Pinpoint the cell where the given text exists, returning its [x, y] midpoint coordinate. 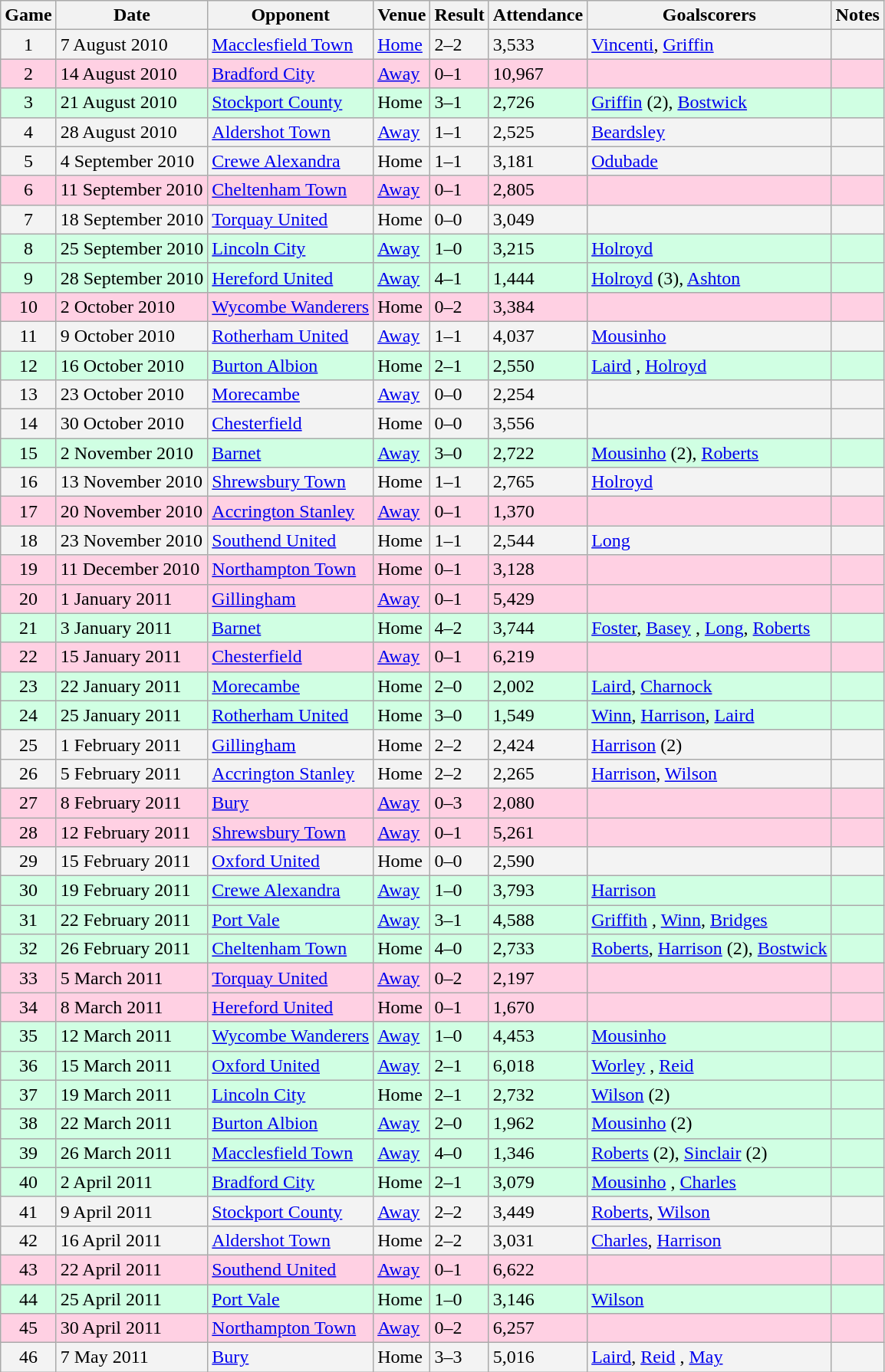
3,533 [538, 44]
28 September 2010 [132, 277]
5 [28, 161]
Roberts (2), Sinclair (2) [709, 1153]
2,550 [538, 366]
Date [132, 15]
Opponent [291, 15]
30 [28, 891]
7 [28, 219]
4 September 2010 [132, 161]
28 August 2010 [132, 132]
Harrison (2) [709, 744]
42 [28, 1240]
4,453 [538, 1036]
16 October 2010 [132, 366]
1 January 2011 [132, 599]
Wilson [709, 1299]
3–3 [459, 1357]
28 [28, 832]
8 [28, 248]
Harrison, Wilson [709, 773]
5 February 2011 [132, 773]
15 [28, 453]
14 [28, 424]
2 November 2010 [132, 453]
13 November 2010 [132, 482]
3,793 [538, 891]
37 [28, 1095]
22 April 2011 [132, 1269]
7 August 2010 [132, 44]
2,732 [538, 1095]
3,146 [538, 1299]
34 [28, 1007]
4–1 [459, 277]
2,726 [538, 103]
15 January 2011 [132, 657]
Wilson (2) [709, 1095]
12 February 2011 [132, 832]
Roberts, Harrison (2), Bostwick [709, 949]
Laird, Charnock [709, 686]
Long [709, 540]
1,670 [538, 1007]
1 [28, 44]
2,765 [538, 482]
2,722 [538, 453]
2,733 [538, 949]
9 [28, 277]
8 March 2011 [132, 1007]
3,049 [538, 219]
22 February 2011 [132, 920]
19 March 2011 [132, 1095]
2,590 [538, 862]
Notes [857, 15]
3,079 [538, 1182]
20 [28, 599]
2,254 [538, 395]
Laird , Holroyd [709, 366]
6,257 [538, 1328]
2,544 [538, 540]
2 April 2011 [132, 1182]
Mousinho , Charles [709, 1182]
Foster, Basey , Long, Roberts [709, 628]
25 September 2010 [132, 248]
12 March 2011 [132, 1036]
Game [28, 15]
3 January 2011 [132, 628]
1,346 [538, 1153]
2 October 2010 [132, 307]
2,424 [538, 744]
Mousinho (2), Roberts [709, 453]
Harrison [709, 891]
36 [28, 1065]
2,197 [538, 978]
39 [28, 1153]
15 February 2011 [132, 862]
1,962 [538, 1124]
22 January 2011 [132, 686]
9 April 2011 [132, 1211]
2,525 [538, 132]
30 April 2011 [132, 1328]
Winn, Harrison, Laird [709, 715]
12 [28, 366]
20 November 2010 [132, 511]
Griffith , Winn, Bridges [709, 920]
2,002 [538, 686]
6,219 [538, 657]
25 January 2011 [132, 715]
5,429 [538, 599]
41 [28, 1211]
1 February 2011 [132, 744]
4 [28, 132]
14 August 2010 [132, 74]
0–3 [459, 803]
Odubade [709, 161]
26 February 2011 [132, 949]
10 [28, 307]
Vincenti, Griffin [709, 44]
46 [28, 1357]
10,967 [538, 74]
11 December 2010 [132, 569]
24 [28, 715]
40 [28, 1182]
Worley , Reid [709, 1065]
6 [28, 190]
Mousinho (2) [709, 1124]
18 September 2010 [132, 219]
4,037 [538, 336]
9 October 2010 [132, 336]
22 [28, 657]
33 [28, 978]
Venue [402, 15]
18 [28, 540]
30 October 2010 [132, 424]
15 March 2011 [132, 1065]
3,215 [538, 248]
1,370 [538, 511]
25 [28, 744]
8 February 2011 [132, 803]
3,744 [538, 628]
Goalscorers [709, 15]
3,031 [538, 1240]
Laird, Reid , May [709, 1357]
25 April 2011 [132, 1299]
17 [28, 511]
13 [28, 395]
32 [28, 949]
27 [28, 803]
38 [28, 1124]
23 October 2010 [132, 395]
3,556 [538, 424]
29 [28, 862]
23 [28, 686]
22 March 2011 [132, 1124]
16 [28, 482]
45 [28, 1328]
21 [28, 628]
2,080 [538, 803]
26 March 2011 [132, 1153]
Attendance [538, 15]
3,128 [538, 569]
2,805 [538, 190]
11 [28, 336]
35 [28, 1036]
5 March 2011 [132, 978]
1,444 [538, 277]
19 [28, 569]
7 May 2011 [132, 1357]
3,449 [538, 1211]
21 August 2010 [132, 103]
23 November 2010 [132, 540]
16 April 2011 [132, 1240]
5,261 [538, 832]
Griffin (2), Bostwick [709, 103]
19 February 2011 [132, 891]
26 [28, 773]
6,622 [538, 1269]
6,018 [538, 1065]
11 September 2010 [132, 190]
3 [28, 103]
43 [28, 1269]
4,588 [538, 920]
3,181 [538, 161]
Beardsley [709, 132]
5,016 [538, 1357]
31 [28, 920]
44 [28, 1299]
1,549 [538, 715]
Result [459, 15]
2,265 [538, 773]
3,384 [538, 307]
4–2 [459, 628]
Charles, Harrison [709, 1240]
Roberts, Wilson [709, 1211]
Holroyd (3), Ashton [709, 277]
2 [28, 74]
